Capture the cell that displays the provided text and extract its [X, Y] central coordinate. 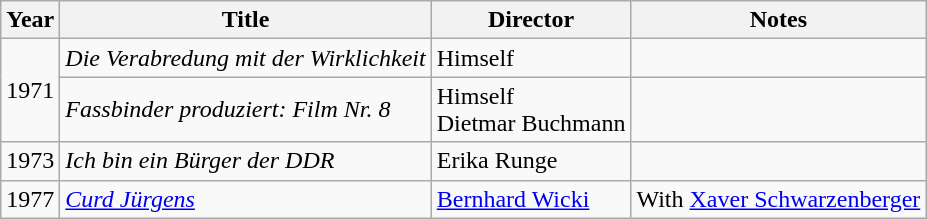
Notes [778, 20]
Die Verabredung mit der Wirklichkeit [246, 58]
Himself [531, 58]
Fassbinder produziert: Film Nr. 8 [246, 110]
Director [531, 20]
Bernhard Wicki [531, 199]
Curd Jürgens [246, 199]
Ich bin ein Bürger der DDR [246, 161]
1977 [30, 199]
Title [246, 20]
1973 [30, 161]
Year [30, 20]
With Xaver Schwarzenberger [778, 199]
Erika Runge [531, 161]
HimselfDietmar Buchmann [531, 110]
1971 [30, 90]
